Return the [X, Y] coordinate for the center point of the cell that contains the specified text.  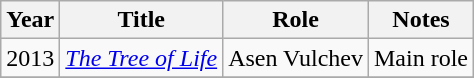
Title [142, 20]
Year [30, 20]
2013 [30, 58]
Role [296, 20]
Asen Vulchev [296, 58]
The Tree of Life [142, 58]
Notes [420, 20]
Main role [420, 58]
